Determine the [X, Y] coordinate at the center of the cell enclosing the given text.  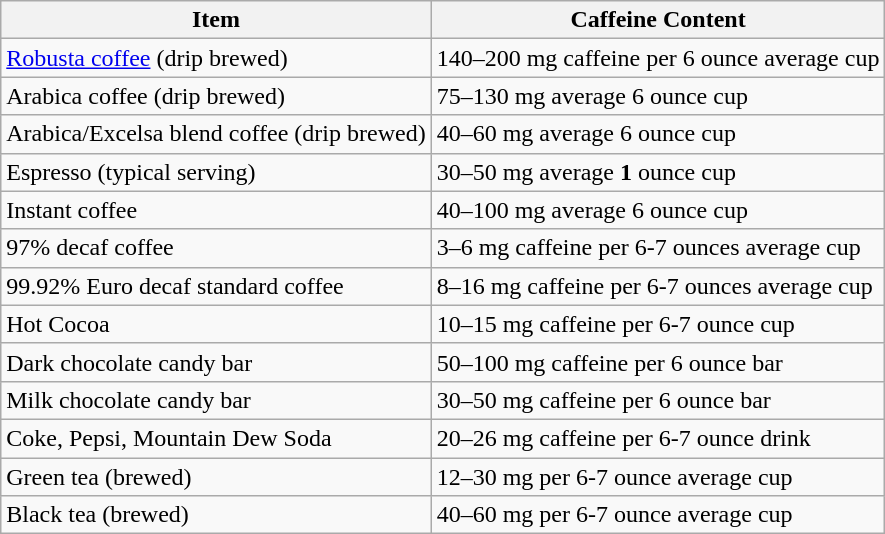
Dark chocolate candy bar [216, 362]
30–50 mg average 1 ounce cup [658, 172]
Arabica coffee (drip brewed) [216, 96]
3–6 mg caffeine per 6-7 ounces average cup [658, 248]
20–26 mg caffeine per 6-7 ounce drink [658, 438]
Item [216, 20]
40–60 mg average 6 ounce cup [658, 134]
75–130 mg average 6 ounce cup [658, 96]
Green tea (brewed) [216, 477]
40–60 mg per 6-7 ounce average cup [658, 515]
40–100 mg average 6 ounce cup [658, 210]
Caffeine Content [658, 20]
Milk chocolate candy bar [216, 400]
8–16 mg caffeine per 6-7 ounces average cup [658, 286]
99.92% Euro decaf standard coffee [216, 286]
50–100 mg caffeine per 6 ounce bar [658, 362]
Arabica/Excelsa blend coffee (drip brewed) [216, 134]
Coke, Pepsi, Mountain Dew Soda [216, 438]
97% decaf coffee [216, 248]
10–15 mg caffeine per 6-7 ounce cup [658, 324]
Robusta coffee (drip brewed) [216, 58]
30–50 mg caffeine per 6 ounce bar [658, 400]
140–200 mg caffeine per 6 ounce average cup [658, 58]
12–30 mg per 6-7 ounce average cup [658, 477]
Black tea (brewed) [216, 515]
Hot Cocoa [216, 324]
Espresso (typical serving) [216, 172]
Instant coffee [216, 210]
